Pinpoint the cell where the given text exists, returning its (x, y) midpoint coordinate. 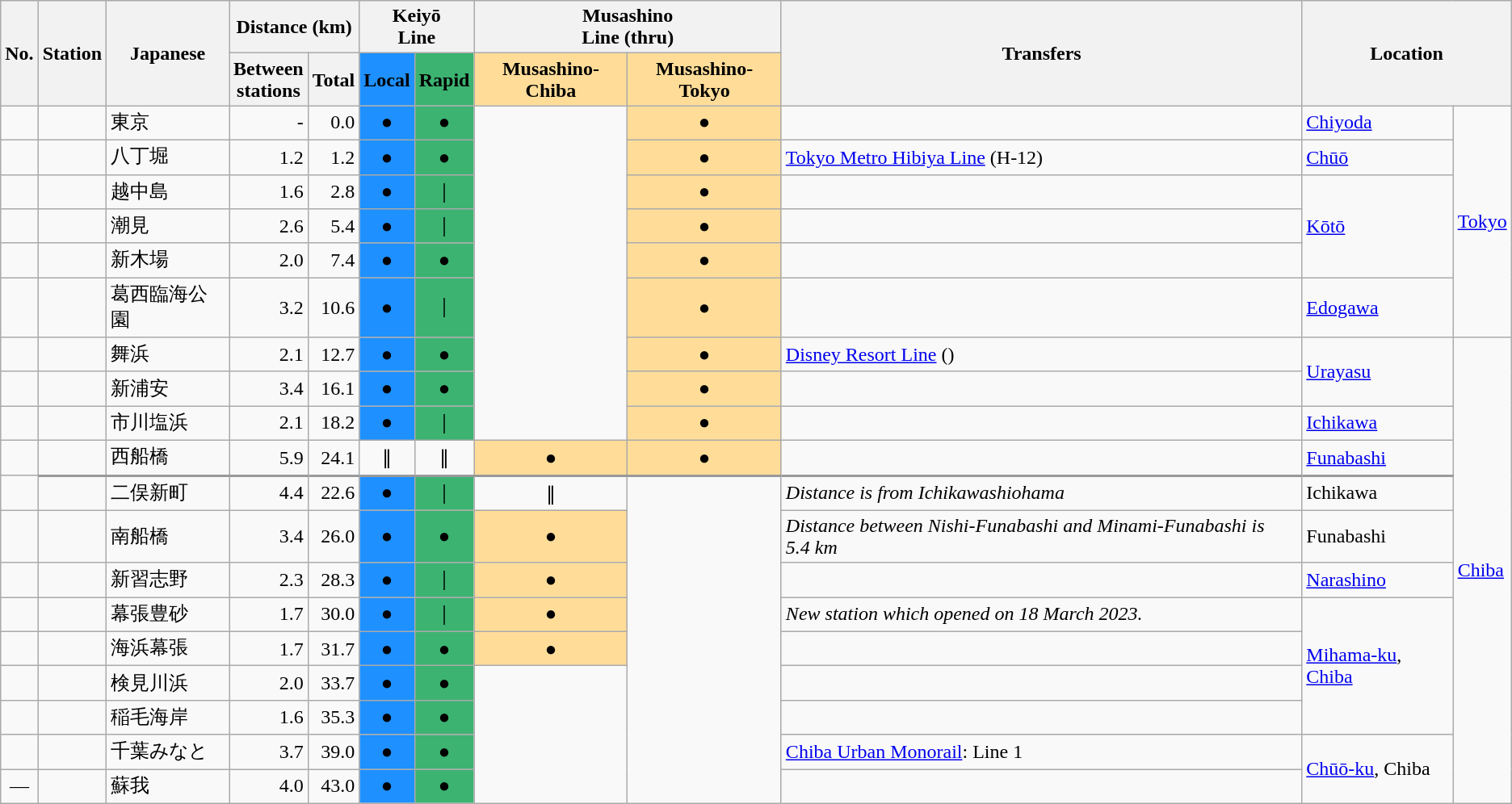
4.4 (269, 492)
Tokyo Metro Hibiya Line (H-12) (1041, 157)
— (19, 786)
千葉みなと (168, 752)
28.3 (334, 580)
Mihama-ku, Chiba (1378, 666)
Kōtō (1378, 226)
Disney Resort Line () (1041, 355)
二俣新町 (168, 492)
越中島 (168, 192)
Chūō-ku, Chiba (1378, 768)
18.2 (334, 423)
12.7 (334, 355)
八丁堀 (168, 157)
Chiba (1482, 570)
新習志野 (168, 580)
Total (334, 79)
幕張豊砂 (168, 615)
33.7 (334, 683)
Chiyoda (1378, 123)
新浦安 (168, 389)
東京 (168, 123)
31.7 (334, 649)
No. (19, 53)
5.9 (269, 457)
Distance is from Ichikawashiohama (1041, 492)
KeiyōLine (417, 27)
10.6 (334, 308)
22.6 (334, 492)
西船橋 (168, 457)
潮見 (168, 226)
蘇我 (168, 786)
市川塩浜 (168, 423)
16.1 (334, 389)
4.0 (269, 786)
Rapid (444, 79)
New station which opened on 18 March 2023. (1041, 615)
2.8 (334, 192)
Narashino (1378, 580)
3.7 (269, 752)
Distance between Nishi-Funabashi and Minami-Funabashi is 5.4 km (1041, 536)
Chūō (1378, 157)
Transfers (1041, 53)
39.0 (334, 752)
Tokyo (1482, 221)
2.3 (269, 580)
舞浜 (168, 355)
- (269, 123)
葛西臨海公園 (168, 308)
43.0 (334, 786)
検見川浜 (168, 683)
Japanese (168, 53)
26.0 (334, 536)
Edogawa (1378, 308)
2.6 (269, 226)
新木場 (168, 260)
稲毛海岸 (168, 717)
3.2 (269, 308)
Local (387, 79)
Station (72, 53)
35.3 (334, 717)
Distance (km) (294, 27)
海浜幕張 (168, 649)
24.1 (334, 457)
南船橋 (168, 536)
30.0 (334, 615)
Musashino-Chiba (551, 79)
0.0 (334, 123)
MusashinoLine (thru) (628, 27)
5.4 (334, 226)
Urayasu (1378, 371)
7.4 (334, 260)
Betweenstations (269, 79)
Location (1407, 53)
Musashino-Tokyo (704, 79)
Chiba Urban Monorail: Line 1 (1041, 752)
